Identify which cell holds the provided text, then report its [x, y] central coordinate. 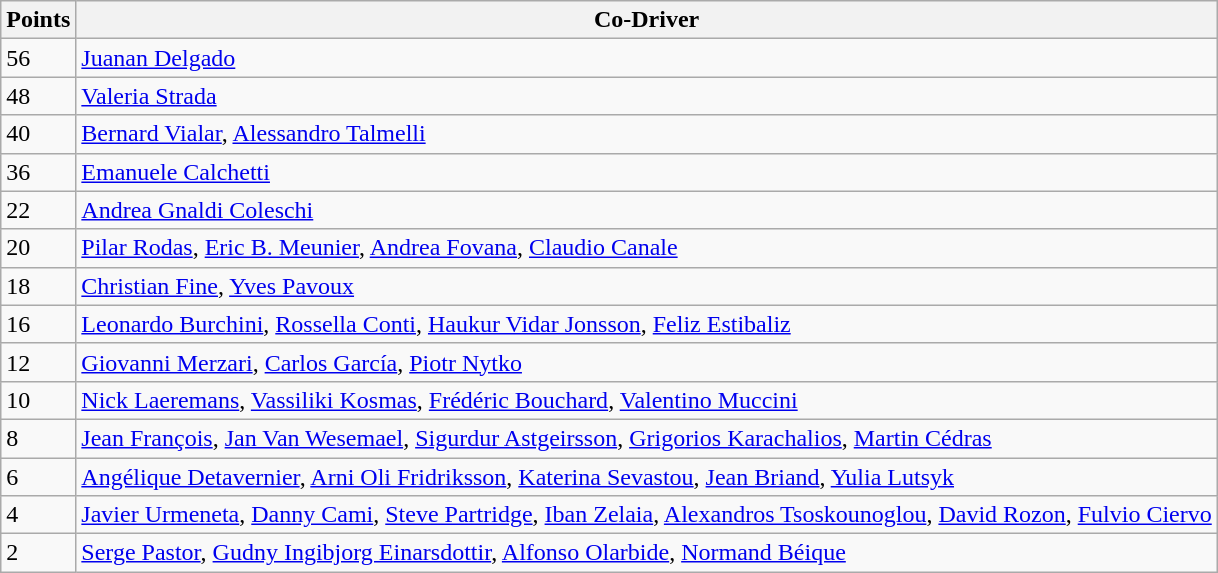
Javier Urmeneta, Danny Cami, Steve Partridge, Iban Zelaia, Alexandros Tsoskounoglou, David Rozon, Fulvio Ciervo [646, 515]
Giovanni Merzari, Carlos García, Piotr Nytko [646, 362]
Serge Pastor, Gudny Ingibjorg Einarsdottir, Alfonso Olarbide, Normand Béique [646, 553]
Nick Laeremans, Vassiliki Kosmas, Frédéric Bouchard, Valentino Muccini [646, 400]
12 [38, 362]
40 [38, 134]
Juanan Delgado [646, 58]
Co-Driver [646, 20]
8 [38, 438]
Christian Fine, Yves Pavoux [646, 286]
6 [38, 477]
22 [38, 210]
Leonardo Burchini, Rossella Conti, Haukur Vidar Jonsson, Feliz Estibaliz [646, 324]
Andrea Gnaldi Coleschi [646, 210]
18 [38, 286]
2 [38, 553]
Points [38, 20]
4 [38, 515]
Valeria Strada [646, 96]
Pilar Rodas, Eric B. Meunier, Andrea Fovana, Claudio Canale [646, 248]
Emanuele Calchetti [646, 172]
Bernard Vialar, Alessandro Talmelli [646, 134]
48 [38, 96]
16 [38, 324]
20 [38, 248]
56 [38, 58]
Jean François, Jan Van Wesemael, Sigurdur Astgeirsson, Grigorios Karachalios, Martin Cédras [646, 438]
Angélique Detavernier, Arni Oli Fridriksson, Katerina Sevastou, Jean Briand, Yulia Lutsyk [646, 477]
10 [38, 400]
36 [38, 172]
